Provide the (X, Y) coordinate of the cell's center where the given text is located.  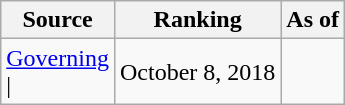
October 8, 2018 (197, 72)
As of (313, 20)
Ranking (197, 20)
Source (58, 20)
Governing| (58, 72)
